Return the (X, Y) coordinate for the center point of the cell that contains the specified text.  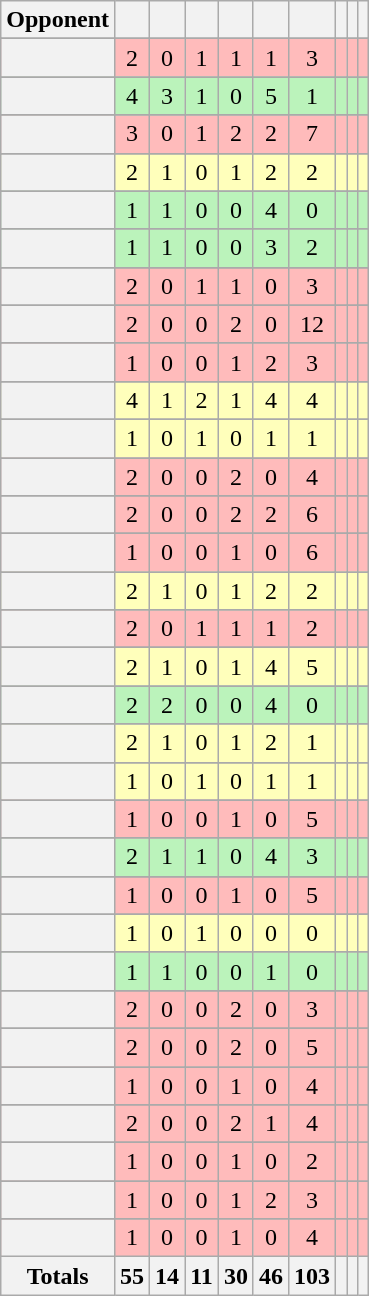
Totals (58, 1276)
11 (202, 1276)
46 (270, 1276)
103 (312, 1276)
7 (312, 134)
14 (168, 1276)
30 (236, 1276)
12 (312, 324)
55 (132, 1276)
Opponent (58, 20)
